Provide the [x, y] coordinate of the cell's center where the given text is located.  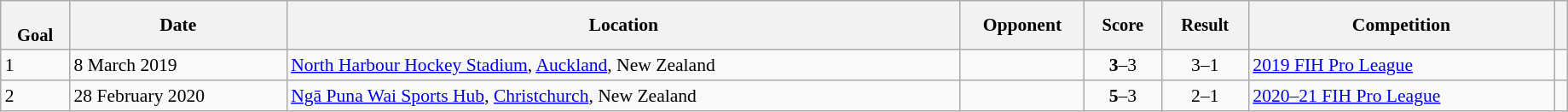
8 March 2019 [177, 66]
2 [36, 96]
3–3 [1124, 66]
Date [177, 26]
5–3 [1124, 96]
2020–21 FIH Pro League [1401, 96]
Opponent [1021, 26]
Goal [36, 26]
Competition [1401, 26]
North Harbour Hockey Stadium, Auckland, New Zealand [623, 66]
1 [36, 66]
2019 FIH Pro League [1401, 66]
3–1 [1205, 66]
Location [623, 26]
Result [1205, 26]
28 February 2020 [177, 96]
Ngā Puna Wai Sports Hub, Christchurch, New Zealand [623, 96]
2–1 [1205, 96]
Score [1124, 26]
